Search for the cell housing the specified text and yield its [x, y] center coordinate. 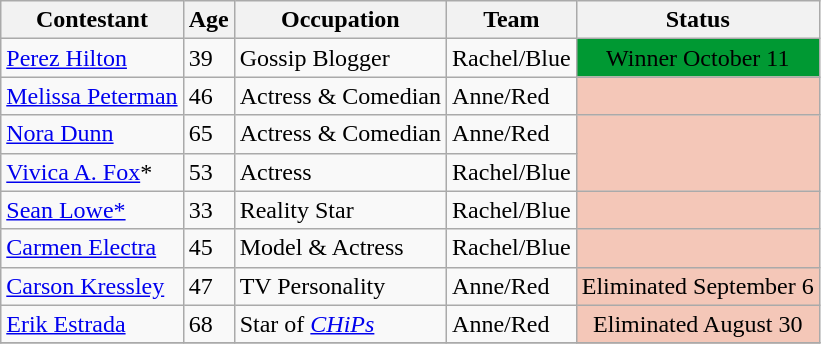
33 [208, 210]
Melissa Peterman [92, 96]
45 [208, 248]
Contestant [92, 20]
Age [208, 20]
65 [208, 134]
Star of CHiPs [340, 324]
Vivica A. Fox* [92, 172]
Winner October 11 [698, 58]
Gossip Blogger [340, 58]
53 [208, 172]
Actress [340, 172]
Nora Dunn [92, 134]
Eliminated August 30 [698, 324]
Occupation [340, 20]
46 [208, 96]
Team [512, 20]
39 [208, 58]
Eliminated September 6 [698, 286]
68 [208, 324]
Erik Estrada [92, 324]
Sean Lowe* [92, 210]
Status [698, 20]
Reality Star [340, 210]
Carson Kressley [92, 286]
Carmen Electra [92, 248]
Perez Hilton [92, 58]
47 [208, 286]
Model & Actress [340, 248]
TV Personality [340, 286]
